Provide the (x, y) coordinate of the cell's center where the given text is located.  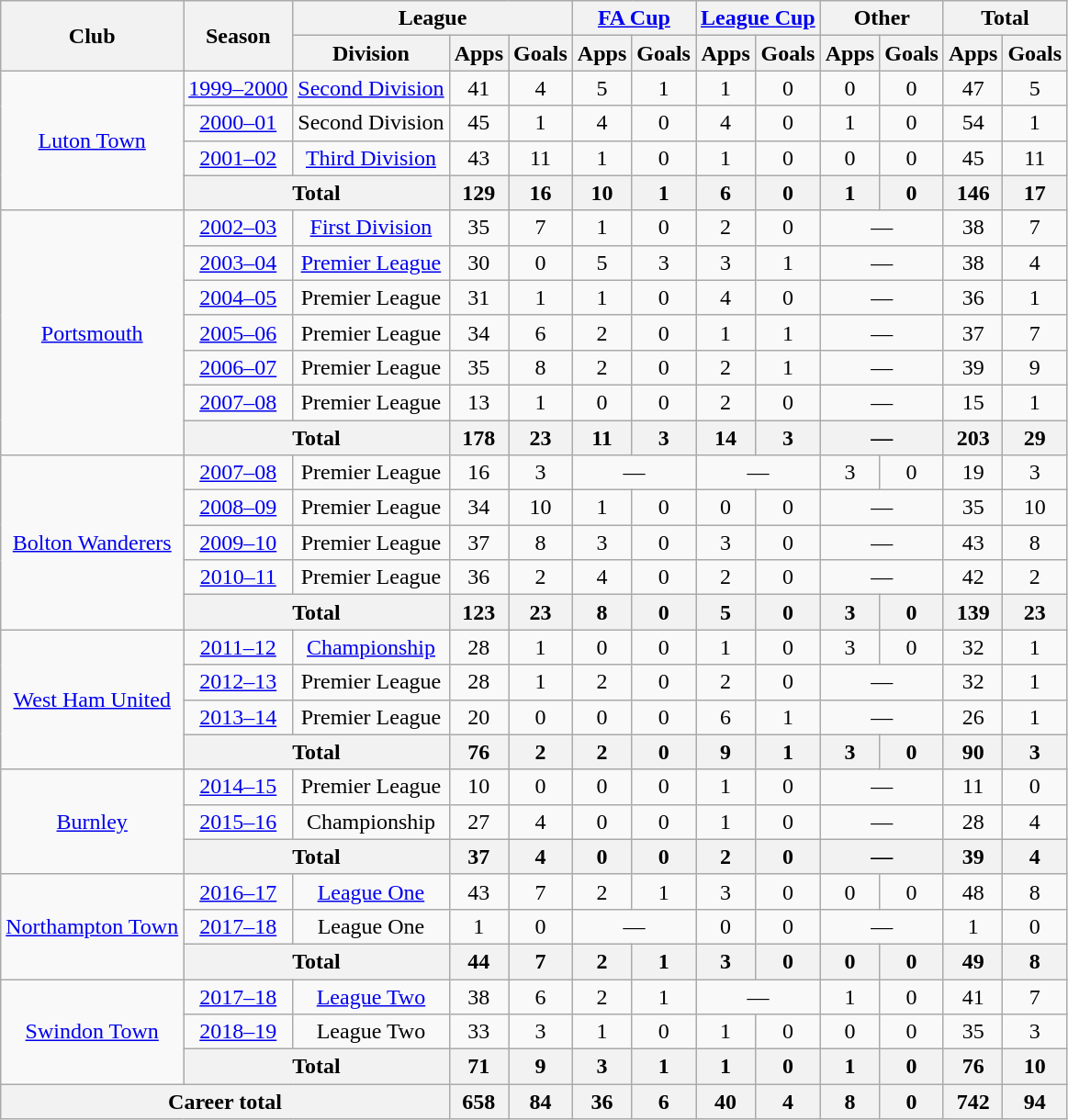
2013–14 (239, 717)
44 (478, 961)
Career total (225, 1102)
2015–16 (239, 822)
29 (1035, 438)
Burnley (92, 822)
2004–05 (239, 297)
49 (972, 961)
14 (725, 438)
2010–11 (239, 577)
742 (972, 1102)
2008–09 (239, 508)
2003–04 (239, 263)
19 (972, 473)
94 (1035, 1102)
33 (478, 1032)
146 (972, 193)
Bolton Wanderers (92, 543)
42 (972, 577)
27 (478, 822)
Portsmouth (92, 332)
123 (478, 612)
203 (972, 438)
2018–19 (239, 1032)
2000–01 (239, 123)
Northampton Town (92, 926)
2006–07 (239, 367)
90 (972, 752)
2012–13 (239, 682)
2002–03 (239, 228)
2001–02 (239, 158)
2011–12 (239, 647)
League Cup (759, 18)
Division (371, 53)
West Ham United (92, 700)
Other (882, 18)
129 (478, 193)
Luton Town (92, 140)
20 (478, 717)
2005–06 (239, 332)
1999–2000 (239, 88)
178 (478, 438)
139 (972, 612)
Swindon Town (92, 1031)
71 (478, 1067)
30 (478, 263)
First Division (371, 228)
31 (478, 297)
17 (1035, 193)
54 (972, 123)
Season (239, 36)
48 (972, 891)
Third Division (371, 158)
40 (725, 1102)
Club (92, 36)
League (433, 18)
15 (972, 402)
FA Cup (634, 18)
2014–15 (239, 787)
47 (972, 88)
13 (478, 402)
2009–10 (239, 543)
658 (478, 1102)
2016–17 (239, 891)
84 (541, 1102)
26 (972, 717)
